For the text-containing cell, return its midpoint in [x, y] coordinate format. 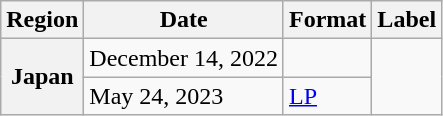
Format [327, 20]
Japan [42, 77]
LP [327, 96]
Date [184, 20]
Region [42, 20]
May 24, 2023 [184, 96]
Label [407, 20]
December 14, 2022 [184, 58]
